Capture the cell that displays the provided text and extract its (X, Y) central coordinate. 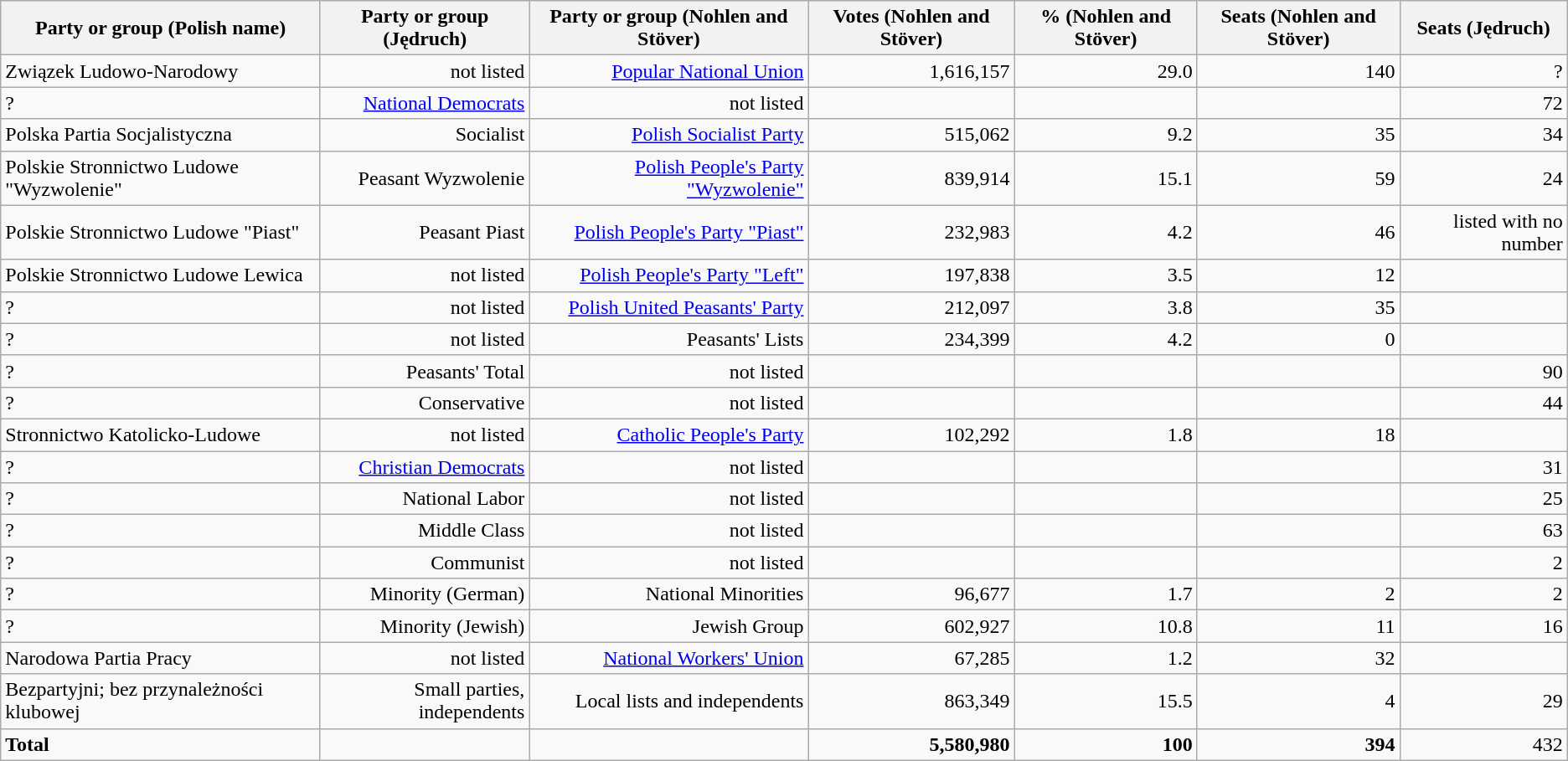
Middle Class (424, 531)
Christian Democrats (424, 466)
63 (1483, 531)
Polskie Stronnictwo Ludowe "Piast" (161, 233)
15.5 (1106, 702)
67,285 (911, 658)
234,399 (911, 339)
839,914 (911, 177)
3.8 (1106, 307)
Party or group (Jędruch) (424, 28)
9.2 (1106, 135)
602,927 (911, 626)
18 (1298, 434)
Communist (424, 563)
listed with no number (1483, 233)
Party or group (Polish name) (161, 28)
1.7 (1106, 594)
Stronnictwo Katolicko-Ludowe (161, 434)
National Labor (424, 499)
394 (1298, 744)
National Minorities (668, 594)
96,677 (911, 594)
1.2 (1106, 658)
Peasant Wyzwolenie (424, 177)
Popular National Union (668, 71)
31 (1483, 466)
Jewish Group (668, 626)
15.1 (1106, 177)
1.8 (1106, 434)
197,838 (911, 275)
Catholic People's Party (668, 434)
Votes (Nohlen and Stöver) (911, 28)
11 (1298, 626)
5,580,980 (911, 744)
Polska Partia Socjalistyczna (161, 135)
Polskie Stronnictwo Ludowe "Wyzwolenie" (161, 177)
Minority (Jewish) (424, 626)
Local lists and independents (668, 702)
515,062 (911, 135)
100 (1106, 744)
Polish People's Party "Wyzwolenie" (668, 177)
29 (1483, 702)
Polish People's Party "Piast" (668, 233)
863,349 (911, 702)
Peasants' Total (424, 371)
Polish Socialist Party (668, 135)
Seats (Jędruch) (1483, 28)
Minority (German) (424, 594)
32 (1298, 658)
4 (1298, 702)
46 (1298, 233)
102,292 (911, 434)
Polish United Peasants' Party (668, 307)
72 (1483, 103)
10.8 (1106, 626)
59 (1298, 177)
16 (1483, 626)
Bezpartyjni; bez przynależności klubowej (161, 702)
Conservative (424, 403)
90 (1483, 371)
Party or group (Nohlen and Stöver) (668, 28)
25 (1483, 499)
212,097 (911, 307)
232,983 (911, 233)
29.0 (1106, 71)
12 (1298, 275)
National Workers' Union (668, 658)
34 (1483, 135)
Socialist (424, 135)
National Democrats (424, 103)
Narodowa Partia Pracy (161, 658)
Seats (Nohlen and Stöver) (1298, 28)
Peasant Piast (424, 233)
Związek Ludowo-Narodowy (161, 71)
1,616,157 (911, 71)
24 (1483, 177)
Total (161, 744)
432 (1483, 744)
44 (1483, 403)
Peasants' Lists (668, 339)
0 (1298, 339)
Small parties, independents (424, 702)
% (Nohlen and Stöver) (1106, 28)
3.5 (1106, 275)
140 (1298, 71)
Polish People's Party "Left" (668, 275)
Polskie Stronnictwo Ludowe Lewica (161, 275)
